From the cell containing the given text, extract its center point as [X, Y] coordinate. 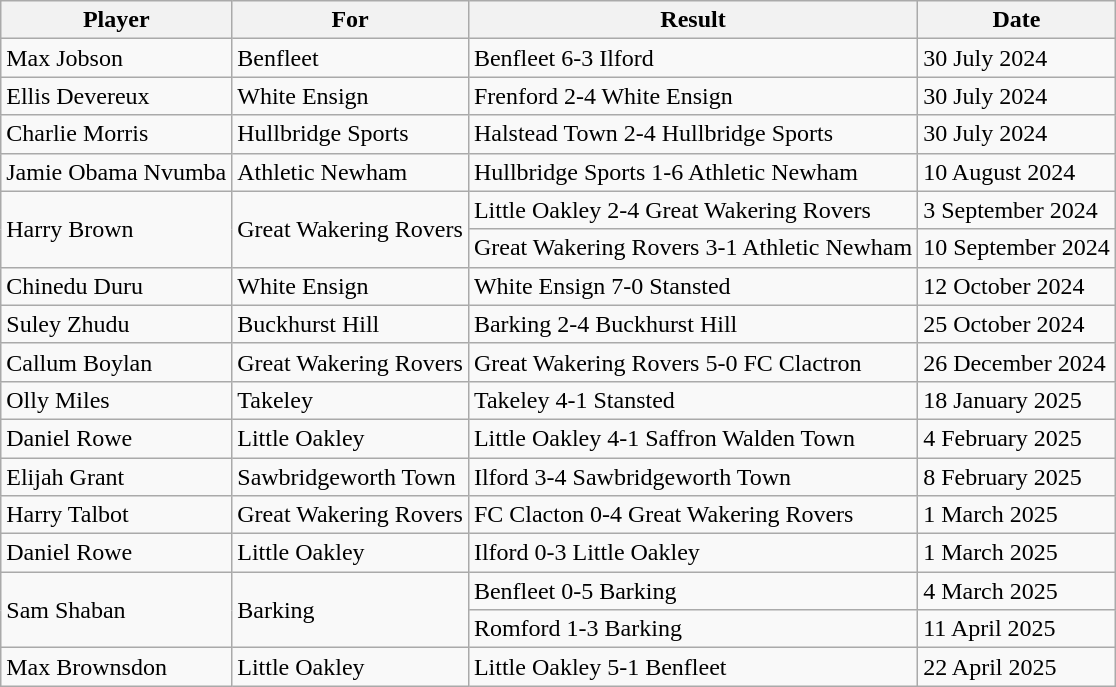
Barking [350, 610]
Ilford 3-4 Sawbridgeworth Town [692, 477]
22 April 2025 [1017, 667]
Takeley [350, 400]
Frenford 2-4 White Ensign [692, 96]
Charlie Morris [116, 134]
10 August 2024 [1017, 172]
Result [692, 20]
Athletic Newham [350, 172]
Halstead Town 2-4 Hullbridge Sports [692, 134]
Benfleet 6-3 Ilford [692, 58]
11 April 2025 [1017, 629]
Max Jobson [116, 58]
For [350, 20]
Harry Brown [116, 229]
Chinedu Duru [116, 286]
Elijah Grant [116, 477]
10 September 2024 [1017, 248]
FC Clacton 0-4 Great Wakering Rovers [692, 515]
Harry Talbot [116, 515]
Little Oakley 2-4 Great Wakering Rovers [692, 210]
25 October 2024 [1017, 324]
White Ensign 7-0 Stansted [692, 286]
Buckhurst Hill [350, 324]
Takeley 4-1 Stansted [692, 400]
Benfleet 0-5 Barking [692, 591]
Little Oakley 4-1 Saffron Walden Town [692, 438]
Max Brownsdon [116, 667]
Jamie Obama Nvumba [116, 172]
8 February 2025 [1017, 477]
Benfleet [350, 58]
Callum Boylan [116, 362]
Sam Shaban [116, 610]
Olly Miles [116, 400]
18 January 2025 [1017, 400]
Great Wakering Rovers 3-1 Athletic Newham [692, 248]
Sawbridgeworth Town [350, 477]
4 March 2025 [1017, 591]
3 September 2024 [1017, 210]
4 February 2025 [1017, 438]
Little Oakley 5-1 Benfleet [692, 667]
Ellis Devereux [116, 96]
Hullbridge Sports [350, 134]
Suley Zhudu [116, 324]
Player [116, 20]
Barking 2-4 Buckhurst Hill [692, 324]
Date [1017, 20]
26 December 2024 [1017, 362]
Great Wakering Rovers 5-0 FC Clactron [692, 362]
Hullbridge Sports 1-6 Athletic Newham [692, 172]
Ilford 0-3 Little Oakley [692, 553]
Romford 1-3 Barking [692, 629]
12 October 2024 [1017, 286]
